Search for the cell housing the specified text and yield its (X, Y) center coordinate. 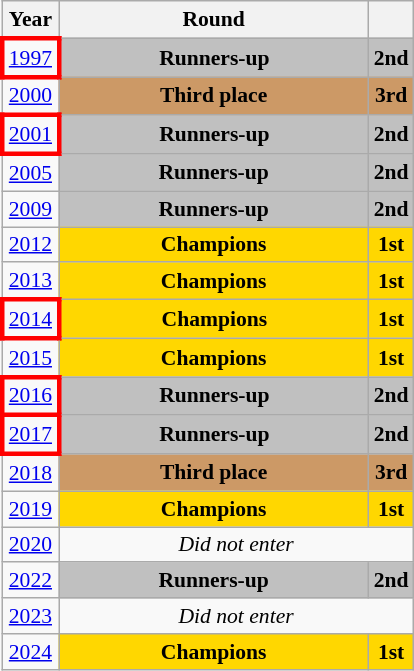
2023 (30, 616)
2018 (30, 472)
2024 (30, 652)
2009 (30, 209)
2005 (30, 172)
Year (30, 20)
2022 (30, 581)
2014 (30, 320)
2015 (30, 358)
2001 (30, 136)
2017 (30, 436)
2012 (30, 245)
2013 (30, 282)
2000 (30, 96)
1997 (30, 58)
2016 (30, 396)
2019 (30, 509)
2020 (30, 545)
Round (214, 20)
